Detect which cell encompasses the target text, then output its (x, y) center coordinate. 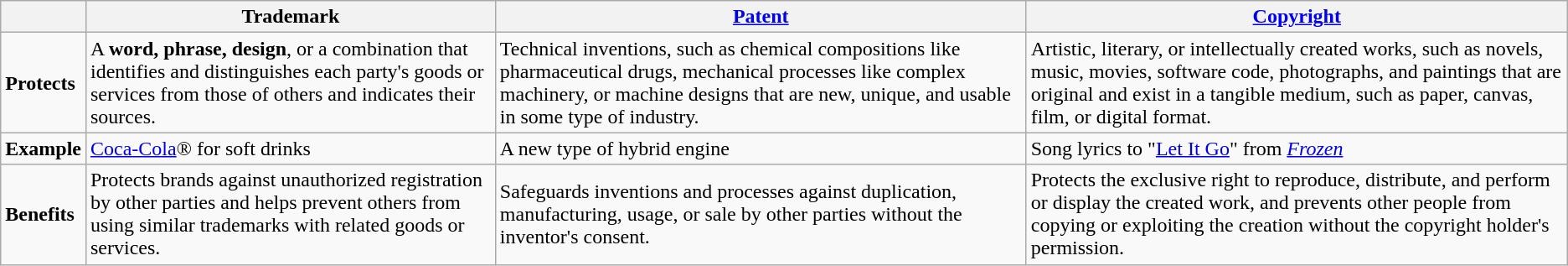
Protects (44, 82)
A new type of hybrid engine (761, 149)
Benefits (44, 215)
Trademark (290, 17)
Safeguards inventions and processes against duplication, manufacturing, usage, or sale by other parties without the inventor's consent. (761, 215)
Song lyrics to "Let It Go" from Frozen (1297, 149)
Patent (761, 17)
Copyright (1297, 17)
Coca-Cola® for soft drinks (290, 149)
Example (44, 149)
